Extract the [x, y] coordinate from the center of the cell holding the provided text.  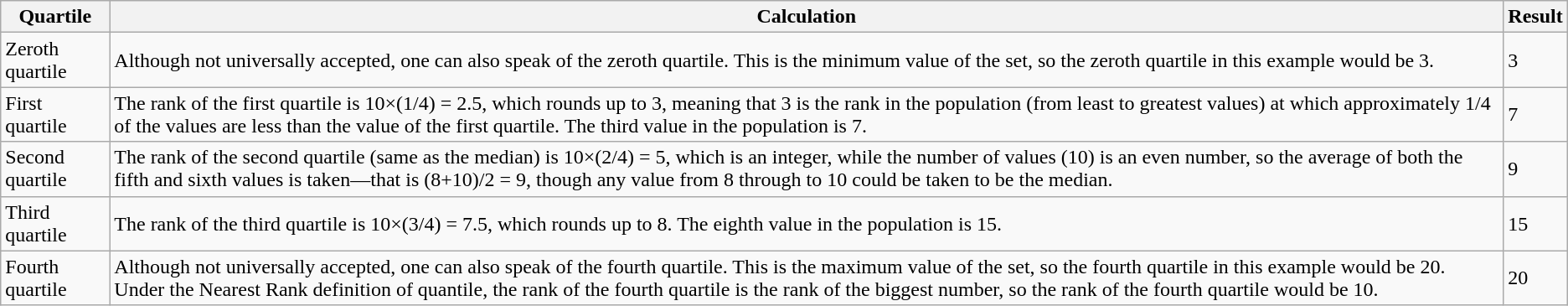
Result [1535, 17]
Calculation [807, 17]
Quartile [55, 17]
Second quartile [55, 169]
20 [1535, 278]
3 [1535, 60]
First quartile [55, 114]
Third quartile [55, 223]
7 [1535, 114]
15 [1535, 223]
Zeroth quartile [55, 60]
9 [1535, 169]
The rank of the third quartile is 10×(3/4) = 7.5, which rounds up to 8. The eighth value in the population is 15. [807, 223]
Fourth quartile [55, 278]
